From the cell containing the given text, extract its center point as (X, Y) coordinate. 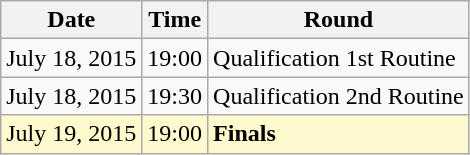
Qualification 1st Routine (339, 58)
Time (175, 20)
Date (72, 20)
Finals (339, 134)
Round (339, 20)
19:30 (175, 96)
July 19, 2015 (72, 134)
Qualification 2nd Routine (339, 96)
